Pinpoint the cell where the given text exists, returning its [X, Y] midpoint coordinate. 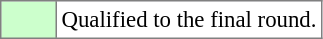
Qualified to the final round. [188, 20]
